Pinpoint the cell where the given text exists, returning its [x, y] midpoint coordinate. 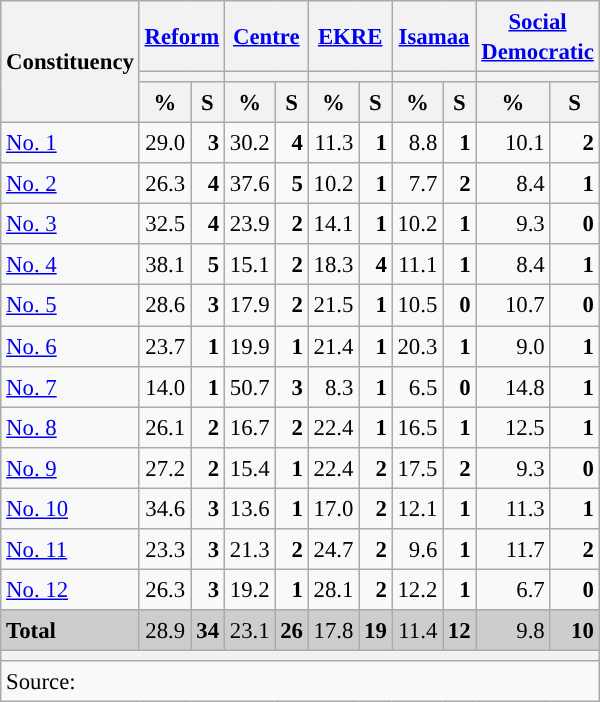
37.6 [249, 184]
23.1 [249, 630]
Reform [182, 36]
20.3 [417, 346]
12 [460, 630]
17.8 [333, 630]
38.1 [164, 264]
No. 6 [70, 346]
30.2 [249, 144]
8.8 [417, 144]
12.2 [417, 590]
19.9 [249, 346]
32.5 [164, 224]
No. 10 [70, 508]
16.5 [417, 428]
18.3 [333, 264]
11.1 [417, 264]
14.1 [333, 224]
7.7 [417, 184]
11.4 [417, 630]
10.1 [513, 144]
No. 8 [70, 428]
28.6 [164, 306]
Constituency [70, 62]
17.0 [333, 508]
No. 2 [70, 184]
34.6 [164, 508]
24.7 [333, 550]
26.1 [164, 428]
Centre [266, 36]
No. 7 [70, 386]
No. 11 [70, 550]
28.9 [164, 630]
No. 12 [70, 590]
10 [574, 630]
26 [292, 630]
13.6 [249, 508]
21.4 [333, 346]
16.7 [249, 428]
9.8 [513, 630]
No. 9 [70, 468]
17.5 [417, 468]
23.9 [249, 224]
EKRE [350, 36]
21.3 [249, 550]
9.6 [417, 550]
23.7 [164, 346]
No. 3 [70, 224]
Isamaa [434, 36]
17.9 [249, 306]
14.8 [513, 386]
8.3 [333, 386]
15.1 [249, 264]
50.7 [249, 386]
12.5 [513, 428]
6.5 [417, 386]
9.0 [513, 346]
11.7 [513, 550]
28.1 [333, 590]
21.5 [333, 306]
15.4 [249, 468]
No. 4 [70, 264]
10.5 [417, 306]
29.0 [164, 144]
27.2 [164, 468]
10.7 [513, 306]
Social Democratic [538, 36]
34 [207, 630]
19 [376, 630]
Total [70, 630]
14.0 [164, 386]
No. 1 [70, 144]
23.3 [164, 550]
12.1 [417, 508]
6.7 [513, 590]
19.2 [249, 590]
No. 5 [70, 306]
Source: [300, 682]
